Determine the [X, Y] coordinate at the center of the cell enclosing the given text.  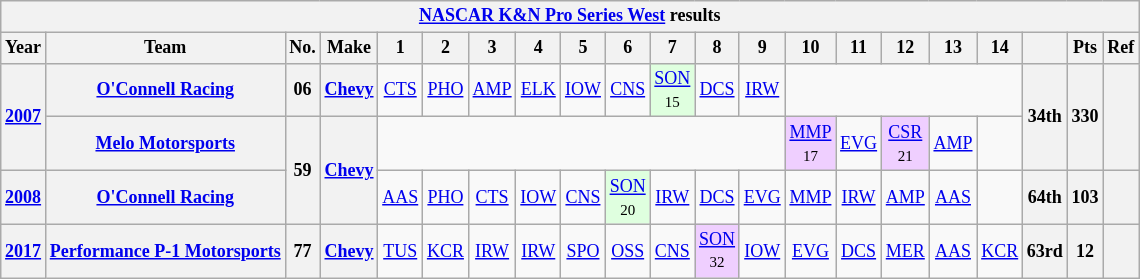
34th [1046, 116]
64th [1046, 197]
OSS [628, 251]
2017 [24, 251]
Performance P-1 Motorsports [165, 251]
2 [446, 48]
Ref [1121, 48]
SON15 [672, 90]
8 [718, 48]
77 [302, 251]
6 [628, 48]
2007 [24, 116]
Make [349, 48]
59 [302, 170]
10 [810, 48]
Year [24, 48]
SON32 [718, 251]
63rd [1046, 251]
ELK [538, 90]
14 [1000, 48]
MMP [810, 197]
9 [762, 48]
MMP17 [810, 144]
330 [1085, 116]
103 [1085, 197]
NASCAR K&N Pro Series West results [570, 16]
TUS [400, 251]
Melo Motorsports [165, 144]
06 [302, 90]
13 [953, 48]
3 [492, 48]
2008 [24, 197]
MER [905, 251]
7 [672, 48]
4 [538, 48]
5 [584, 48]
SPO [584, 251]
11 [859, 48]
CSR21 [905, 144]
No. [302, 48]
Pts [1085, 48]
SON20 [628, 197]
Team [165, 48]
1 [400, 48]
